From the cell containing the given text, extract its center point as [X, Y] coordinate. 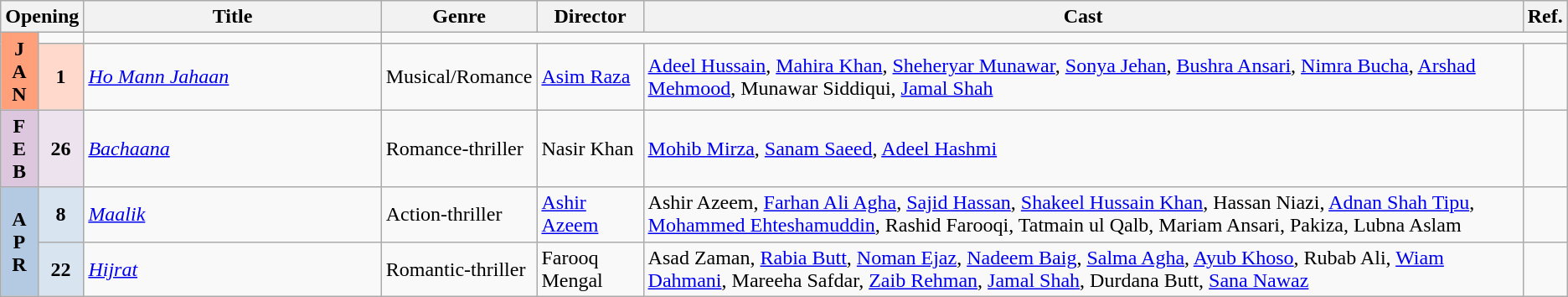
Mohib Mirza, Sanam Saeed, Adeel Hashmi [1083, 148]
Genre [459, 17]
Maalik [233, 215]
Director [590, 17]
Ref. [1545, 17]
22 [60, 268]
26 [60, 148]
Farooq Mengal [590, 268]
Nasir Khan [590, 148]
Cast [1083, 17]
Asim Raza [590, 77]
APR [19, 242]
Ho Mann Jahaan [233, 77]
Title [233, 17]
Hijrat [233, 268]
Action-thriller [459, 215]
JAN [19, 71]
Romantic-thriller [459, 268]
Ashir Azeem [590, 215]
Musical/Romance [459, 77]
Romance-thriller [459, 148]
Bachaana [233, 148]
8 [60, 215]
1 [60, 77]
Adeel Hussain, Mahira Khan, Sheheryar Munawar, Sonya Jehan, Bushra Ansari, Nimra Bucha, Arshad Mehmood, Munawar Siddiqui, Jamal Shah [1083, 77]
FEB [19, 148]
Opening [42, 17]
